Output the [X, Y] coordinate of the center of the cell containing the given text.  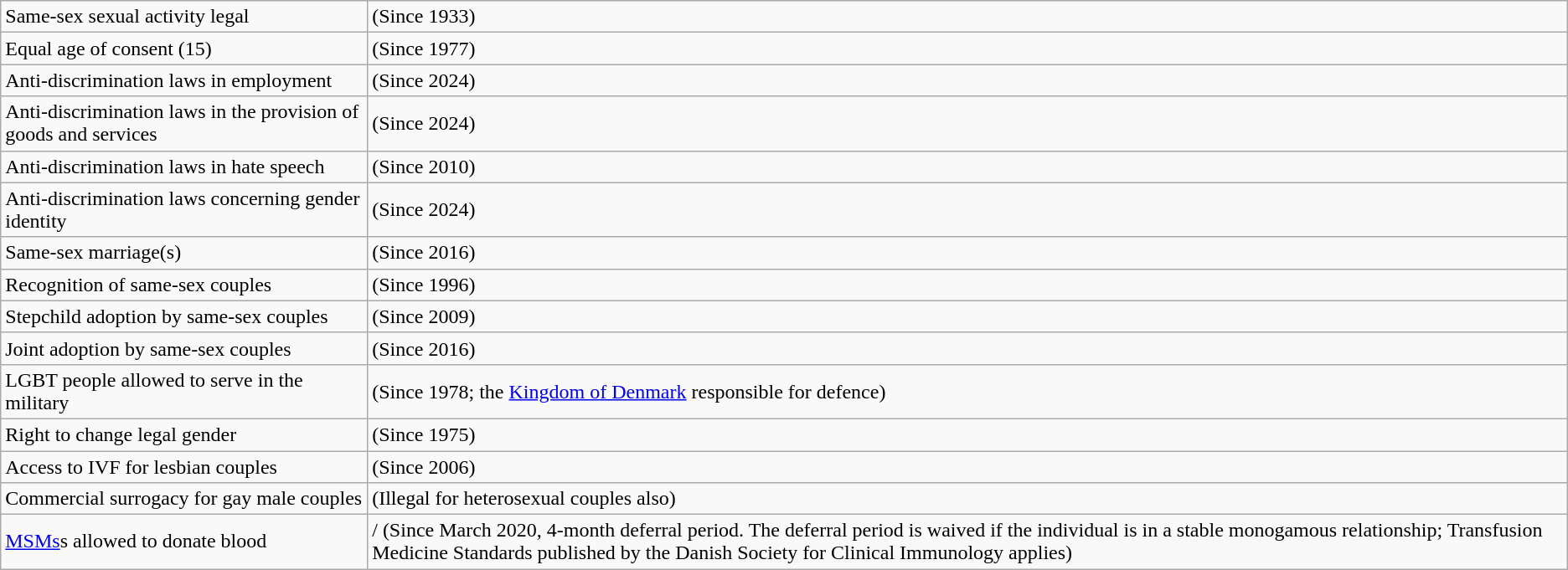
Joint adoption by same-sex couples [184, 348]
Anti-discrimination laws concerning gender identity [184, 209]
Access to IVF for lesbian couples [184, 466]
(Illegal for heterosexual couples also) [968, 499]
Commercial surrogacy for gay male couples [184, 499]
Right to change legal gender [184, 434]
Same-sex sexual activity legal [184, 17]
(Since 1975) [968, 434]
(Since 1977) [968, 49]
Anti-discrimination laws in hate speech [184, 167]
(Since 1978; the Kingdom of Denmark responsible for defence) [968, 392]
Recognition of same-sex couples [184, 285]
Anti-discrimination laws in the provision of goods and services [184, 124]
LGBT people allowed to serve in the military [184, 392]
Anti-discrimination laws in employment [184, 80]
Stepchild adoption by same-sex couples [184, 316]
MSMss allowed to donate blood [184, 542]
(Since 2010) [968, 167]
Same-sex marriage(s) [184, 253]
(Since 1996) [968, 285]
(Since 2009) [968, 316]
(Since 1933) [968, 17]
(Since 2006) [968, 466]
Equal age of consent (15) [184, 49]
